Detect which cell encompasses the target text, then output its [X, Y] center coordinate. 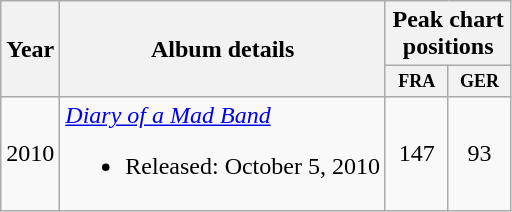
Year [30, 49]
147 [416, 154]
2010 [30, 154]
Diary of a Mad BandReleased: October 5, 2010 [223, 154]
Album details [223, 49]
93 [480, 154]
Peak chart positions [448, 34]
FRA [416, 82]
GER [480, 82]
